Identify which cell holds the provided text, then report its [x, y] central coordinate. 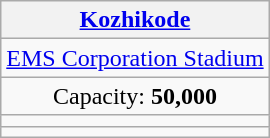
Kozhikode [135, 20]
Capacity: 50,000 [135, 96]
EMS Corporation Stadium [135, 58]
